Provide the (X, Y) coordinate of the cell's center where the given text is located.  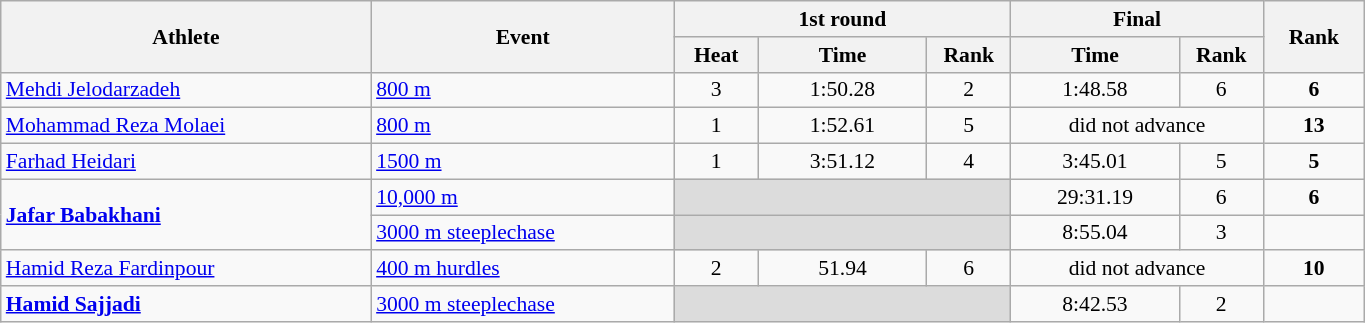
Final (1138, 19)
51.94 (842, 269)
Heat (716, 55)
Hamid Reza Fardinpour (186, 269)
Mohammad Reza Molaei (186, 126)
13 (1314, 126)
Hamid Sajjadi (186, 304)
Farhad Heidari (186, 162)
10,000 m (522, 197)
1:50.28 (842, 90)
8:55.04 (1095, 233)
Jafar Babakhani (186, 214)
4 (969, 162)
1500 m (522, 162)
Event (522, 36)
400 m hurdles (522, 269)
3:45.01 (1095, 162)
3:51.12 (842, 162)
1st round (842, 19)
10 (1314, 269)
Athlete (186, 36)
1:48.58 (1095, 90)
8:42.53 (1095, 304)
1:52.61 (842, 126)
29:31.19 (1095, 197)
Mehdi Jelodarzadeh (186, 90)
